Extract the (X, Y) coordinate from the center of the cell holding the provided text.  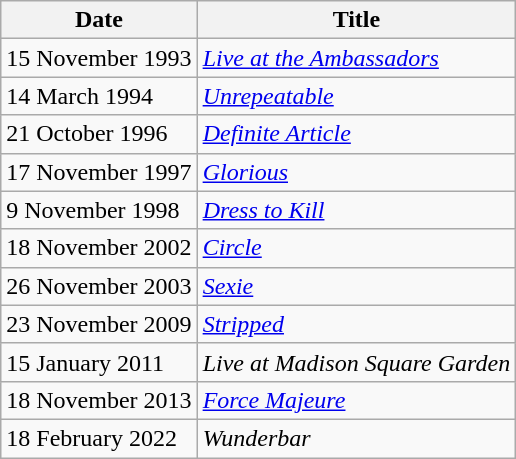
15 November 1993 (99, 58)
Date (99, 20)
Live at the Ambassadors (356, 58)
Glorious (356, 172)
Sexie (356, 286)
17 November 1997 (99, 172)
Force Majeure (356, 400)
Circle (356, 248)
23 November 2009 (99, 324)
26 November 2003 (99, 286)
15 January 2011 (99, 362)
Wunderbar (356, 438)
Definite Article (356, 134)
Unrepeatable (356, 96)
Title (356, 20)
Live at Madison Square Garden (356, 362)
21 October 1996 (99, 134)
9 November 1998 (99, 210)
18 February 2022 (99, 438)
Dress to Kill (356, 210)
18 November 2013 (99, 400)
18 November 2002 (99, 248)
14 March 1994 (99, 96)
Stripped (356, 324)
